Scan for the cell matching the given text and deliver its [X, Y] coordinate at center. 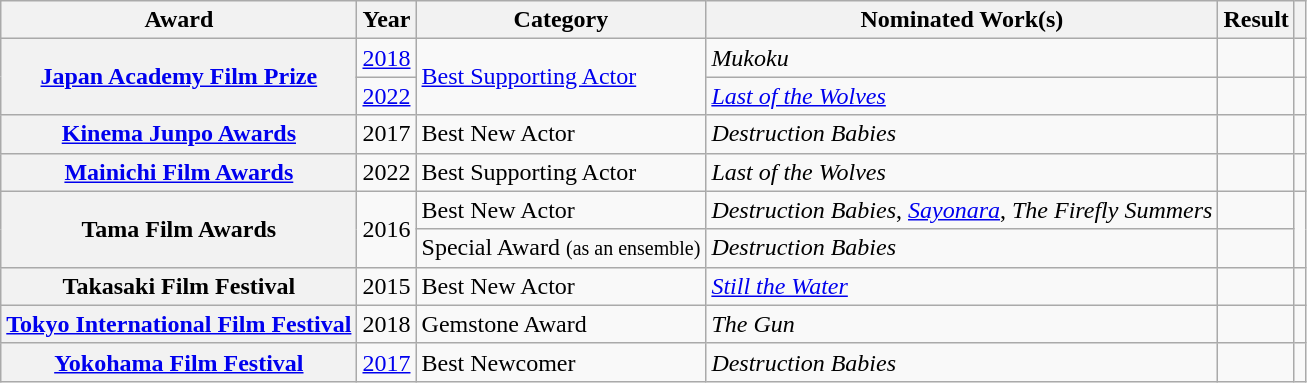
Mainichi Film Awards [179, 172]
2015 [386, 286]
The Gun [962, 324]
Mukoku [962, 58]
Special Award (as an ensemble) [561, 248]
Still the Water [962, 286]
Tokyo International Film Festival [179, 324]
Tama Film Awards [179, 229]
Takasaki Film Festival [179, 286]
Japan Academy Film Prize [179, 77]
Destruction Babies, Sayonara, The Firefly Summers [962, 210]
Category [561, 20]
Gemstone Award [561, 324]
Nominated Work(s) [962, 20]
2016 [386, 229]
Kinema Junpo Awards [179, 134]
Best Newcomer [561, 362]
Result [1256, 20]
Award [179, 20]
Year [386, 20]
Yokohama Film Festival [179, 362]
